For the text-containing cell, return its midpoint in (x, y) coordinate format. 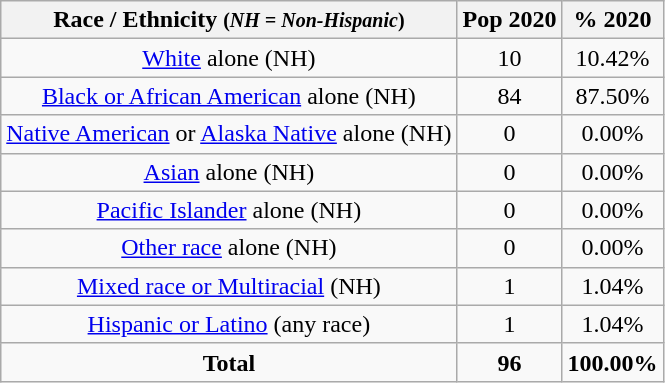
Total (229, 362)
% 2020 (612, 20)
Hispanic or Latino (any race) (229, 324)
10 (510, 58)
96 (510, 362)
Pacific Islander alone (NH) (229, 210)
10.42% (612, 58)
Other race alone (NH) (229, 248)
Race / Ethnicity (NH = Non-Hispanic) (229, 20)
Mixed race or Multiracial (NH) (229, 286)
84 (510, 96)
White alone (NH) (229, 58)
Pop 2020 (510, 20)
Asian alone (NH) (229, 172)
87.50% (612, 96)
Black or African American alone (NH) (229, 96)
Native American or Alaska Native alone (NH) (229, 134)
100.00% (612, 362)
